Return the [x, y] coordinate for the center point of the cell that contains the specified text.  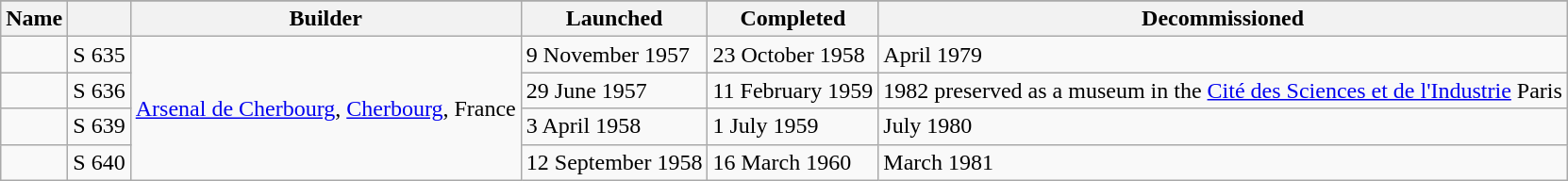
3 April 1958 [614, 126]
Decommissioned [1223, 19]
Name [34, 19]
April 1979 [1223, 55]
29 June 1957 [614, 90]
S 635 [99, 55]
Launched [614, 19]
S 640 [99, 162]
March 1981 [1223, 162]
16 March 1960 [792, 162]
11 February 1959 [792, 90]
1982 preserved as a museum in the Cité des Sciences et de l'Industrie Paris [1223, 90]
Completed [792, 19]
S 636 [99, 90]
1 July 1959 [792, 126]
Builder [325, 19]
12 September 1958 [614, 162]
July 1980 [1223, 126]
S 639 [99, 126]
23 October 1958 [792, 55]
Arsenal de Cherbourg, Cherbourg, France [325, 108]
9 November 1957 [614, 55]
